Extract the (x, y) coordinate from the center of the cell holding the provided text.  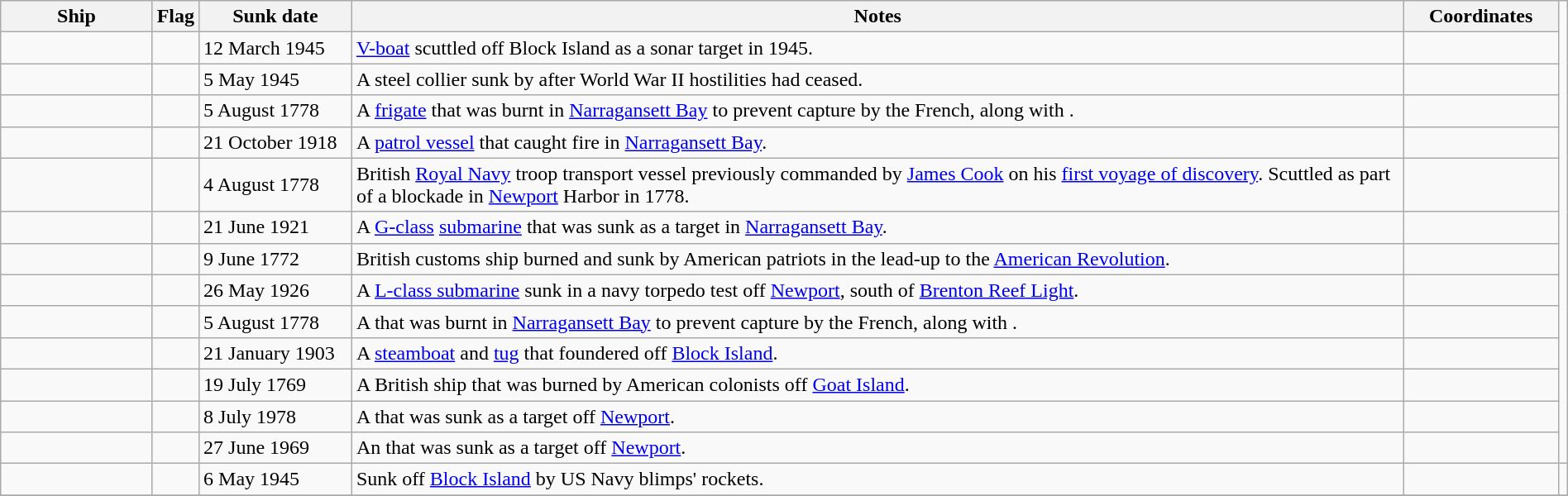
Sunk date (276, 17)
Sunk off Block Island by US Navy blimps' rockets. (877, 479)
A G-class submarine that was sunk as a target in Narragansett Bay. (877, 227)
12 March 1945 (276, 48)
8 July 1978 (276, 416)
A frigate that was burnt in Narragansett Bay to prevent capture by the French, along with . (877, 111)
A that was burnt in Narragansett Bay to prevent capture by the French, along with . (877, 322)
27 June 1969 (276, 448)
21 October 1918 (276, 142)
Flag (175, 17)
A steamboat and tug that foundered off Block Island. (877, 353)
19 July 1769 (276, 384)
British customs ship burned and sunk by American patriots in the lead-up to the American Revolution. (877, 259)
26 May 1926 (276, 290)
A L-class submarine sunk in a navy torpedo test off Newport, south of Brenton Reef Light. (877, 290)
21 June 1921 (276, 227)
9 June 1772 (276, 259)
A steel collier sunk by after World War II hostilities had ceased. (877, 79)
21 January 1903 (276, 353)
An that was sunk as a target off Newport. (877, 448)
Ship (76, 17)
Coordinates (1480, 17)
6 May 1945 (276, 479)
A British ship that was burned by American colonists off Goat Island. (877, 384)
V-boat scuttled off Block Island as a sonar target in 1945. (877, 48)
5 May 1945 (276, 79)
A that was sunk as a target off Newport. (877, 416)
4 August 1778 (276, 185)
A patrol vessel that caught fire in Narragansett Bay. (877, 142)
Notes (877, 17)
